Extract the [X, Y] coordinate from the center of the cell holding the provided text.  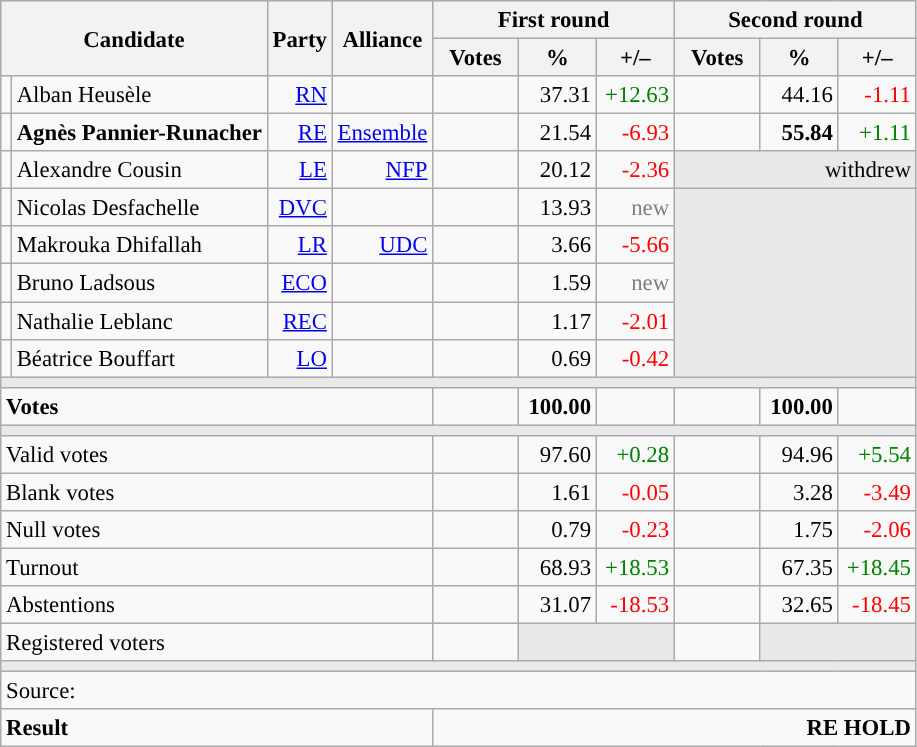
3.66 [557, 245]
Béatrice Bouffart [139, 358]
RE [300, 133]
LE [300, 170]
20.12 [557, 170]
1.75 [799, 530]
-5.66 [635, 245]
-0.23 [635, 530]
1.59 [557, 283]
ECO [300, 283]
Party [300, 38]
44.16 [799, 95]
55.84 [799, 133]
37.31 [557, 95]
Registered voters [217, 643]
Source: [458, 691]
Makrouka Dhifallah [139, 245]
-1.11 [877, 95]
Agnès Pannier-Runacher [139, 133]
Valid votes [217, 455]
Abstentions [217, 605]
0.79 [557, 530]
0.69 [557, 358]
-0.05 [635, 492]
RN [300, 95]
-3.49 [877, 492]
+18.45 [877, 567]
+0.28 [635, 455]
Turnout [217, 567]
Nicolas Desfachelle [139, 208]
Nathalie Leblanc [139, 321]
3.28 [799, 492]
-0.42 [635, 358]
-2.36 [635, 170]
Bruno Ladsous [139, 283]
+5.54 [877, 455]
UDC [382, 245]
67.35 [799, 567]
Candidate [134, 38]
Second round [795, 20]
+18.53 [635, 567]
-2.01 [635, 321]
94.96 [799, 455]
1.61 [557, 492]
Null votes [217, 530]
1.17 [557, 321]
-18.45 [877, 605]
Blank votes [217, 492]
Alban Heusèle [139, 95]
RE HOLD [675, 728]
-18.53 [635, 605]
13.93 [557, 208]
LR [300, 245]
+1.11 [877, 133]
32.65 [799, 605]
31.07 [557, 605]
-6.93 [635, 133]
68.93 [557, 567]
withdrew [795, 170]
21.54 [557, 133]
Alexandre Cousin [139, 170]
DVC [300, 208]
LO [300, 358]
NFP [382, 170]
+12.63 [635, 95]
Result [217, 728]
First round [554, 20]
REC [300, 321]
Alliance [382, 38]
97.60 [557, 455]
Ensemble [382, 133]
-2.06 [877, 530]
